Return [x, y] of the center of cell containing provided text 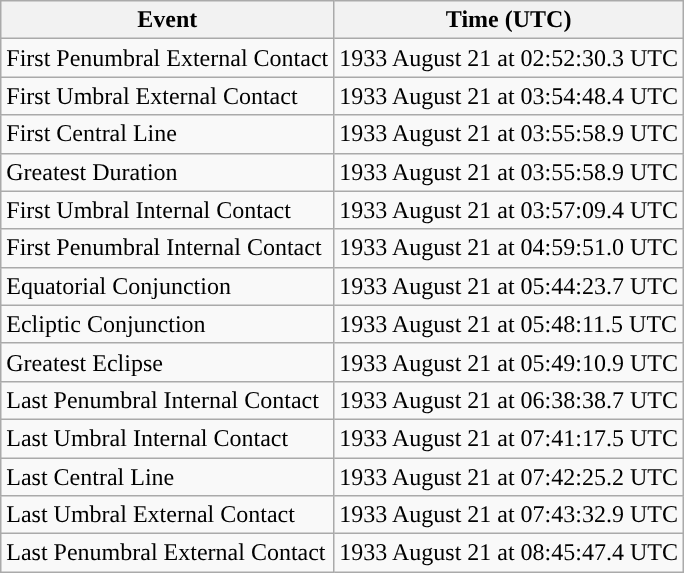
First Central Line [168, 134]
1933 August 21 at 05:49:10.9 UTC [509, 362]
First Penumbral Internal Contact [168, 248]
1933 August 21 at 04:59:51.0 UTC [509, 248]
First Penumbral External Contact [168, 58]
1933 August 21 at 02:52:30.3 UTC [509, 58]
First Umbral External Contact [168, 96]
Last Umbral Internal Contact [168, 438]
Last Penumbral External Contact [168, 553]
Last Central Line [168, 477]
1933 August 21 at 03:54:48.4 UTC [509, 96]
First Umbral Internal Contact [168, 210]
Time (UTC) [509, 20]
1933 August 21 at 03:57:09.4 UTC [509, 210]
Event [168, 20]
Equatorial Conjunction [168, 286]
1933 August 21 at 06:38:38.7 UTC [509, 400]
1933 August 21 at 07:42:25.2 UTC [509, 477]
Ecliptic Conjunction [168, 324]
Greatest Duration [168, 172]
1933 August 21 at 07:41:17.5 UTC [509, 438]
1933 August 21 at 07:43:32.9 UTC [509, 515]
Greatest Eclipse [168, 362]
Last Umbral External Contact [168, 515]
1933 August 21 at 08:45:47.4 UTC [509, 553]
Last Penumbral Internal Contact [168, 400]
1933 August 21 at 05:44:23.7 UTC [509, 286]
1933 August 21 at 05:48:11.5 UTC [509, 324]
